Identify which cell holds the provided text, then report its [X, Y] central coordinate. 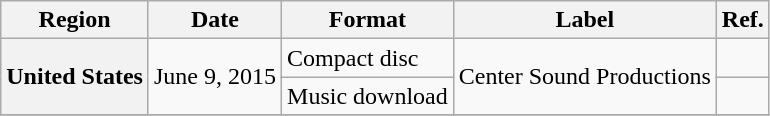
June 9, 2015 [214, 77]
Date [214, 20]
Region [75, 20]
Compact disc [368, 58]
Ref. [742, 20]
Music download [368, 96]
Label [584, 20]
United States [75, 77]
Format [368, 20]
Center Sound Productions [584, 77]
